Identify which cell holds the provided text, then report its (X, Y) central coordinate. 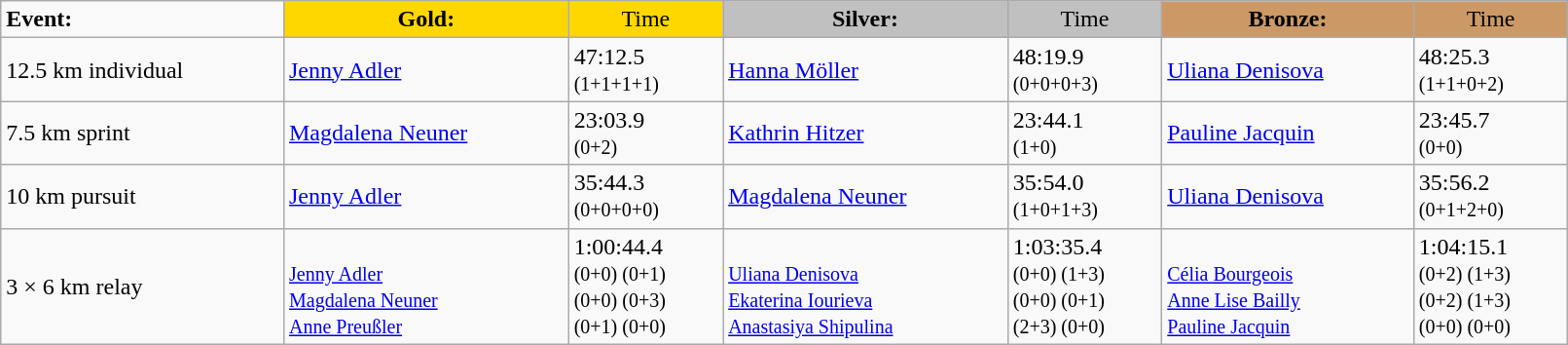
23:45.7(0+0) (1491, 133)
35:44.3(0+0+0+0) (645, 197)
Uliana DenisovaEkaterina IourievaAnastasiya Shipulina (866, 287)
7.5 km sprint (142, 133)
Bronze: (1289, 19)
10 km pursuit (142, 197)
1:04:15.1(0+2) (1+3)(0+2) (1+3)(0+0) (0+0) (1491, 287)
Hanna Möller (866, 70)
1:00:44.4(0+0) (0+1)(0+0) (0+3)(0+1) (0+0) (645, 287)
35:56.2(0+1+2+0) (1491, 197)
3 × 6 km relay (142, 287)
Jenny AdlerMagdalena NeunerAnne Preußler (426, 287)
48:25.3(1+1+0+2) (1491, 70)
12.5 km individual (142, 70)
23:03.9(0+2) (645, 133)
Célia BourgeoisAnne Lise BaillyPauline Jacquin (1289, 287)
48:19.9(0+0+0+3) (1084, 70)
23:44.1(1+0) (1084, 133)
Pauline Jacquin (1289, 133)
1:03:35.4(0+0) (1+3)(0+0) (0+1)(2+3) (0+0) (1084, 287)
Event: (142, 19)
Silver: (866, 19)
Gold: (426, 19)
35:54.0(1+0+1+3) (1084, 197)
Kathrin Hitzer (866, 133)
47:12.5(1+1+1+1) (645, 70)
